Return the [x, y] coordinate for the center point of the cell that contains the specified text.  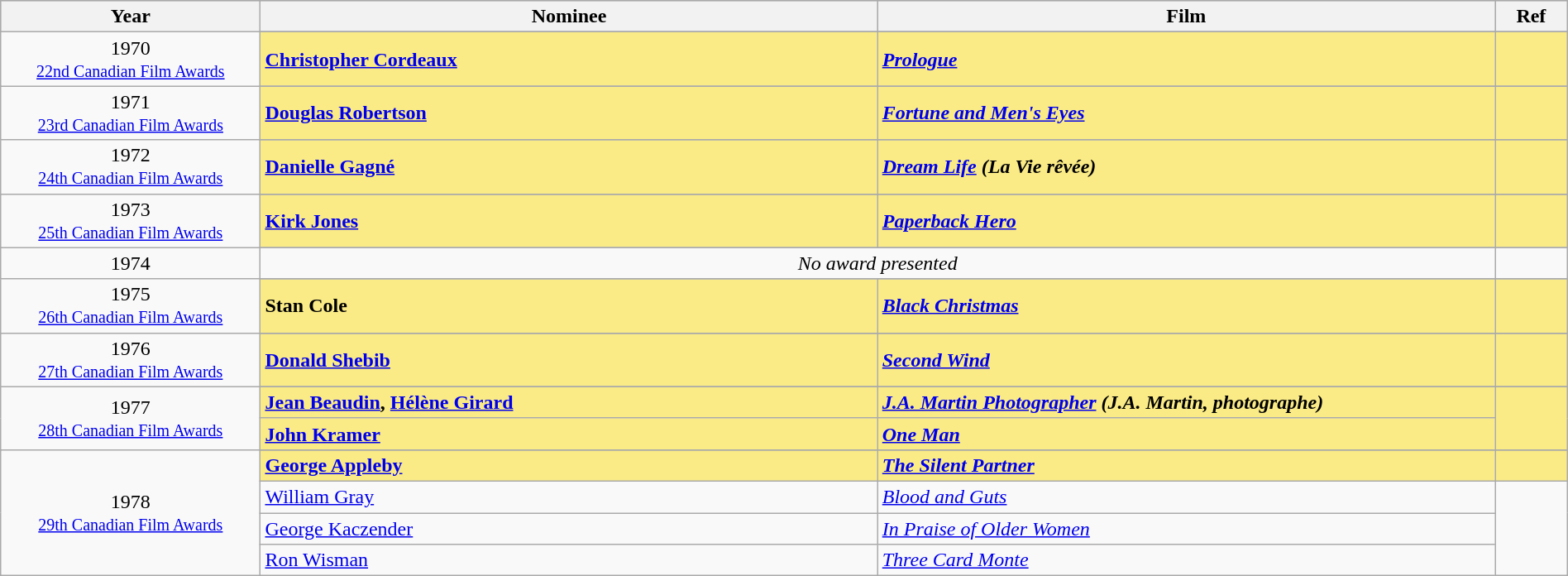
1975 26th Canadian Film Awards [131, 306]
In Praise of Older Women [1186, 529]
Prologue [1186, 60]
Blood and Guts [1186, 497]
1977 28th Canadian Film Awards [131, 418]
1970 22nd Canadian Film Awards [131, 60]
Black Christmas [1186, 306]
Ron Wisman [569, 560]
No award presented [878, 263]
Ref [1532, 17]
Danielle Gagné [569, 167]
Donald Shebib [569, 359]
1978 29th Canadian Film Awards [131, 512]
1973 25th Canadian Film Awards [131, 220]
Christopher Cordeaux [569, 60]
Nominee [569, 17]
1971 23rd Canadian Film Awards [131, 113]
One Man [1186, 434]
William Gray [569, 497]
1976 27th Canadian Film Awards [131, 359]
1974 [131, 263]
The Silent Partner [1186, 465]
Stan Cole [569, 306]
Douglas Robertson [569, 113]
Second Wind [1186, 359]
George Appleby [569, 465]
John Kramer [569, 434]
Paperback Hero [1186, 220]
George Kaczender [569, 529]
Year [131, 17]
Three Card Monte [1186, 560]
Fortune and Men's Eyes [1186, 113]
J.A. Martin Photographer (J.A. Martin, photographe) [1186, 402]
Dream Life (La Vie rêvée) [1186, 167]
1972 24th Canadian Film Awards [131, 167]
Jean Beaudin, Hélène Girard [569, 402]
Film [1186, 17]
Kirk Jones [569, 220]
